Pinpoint the cell where the given text exists, returning its [x, y] midpoint coordinate. 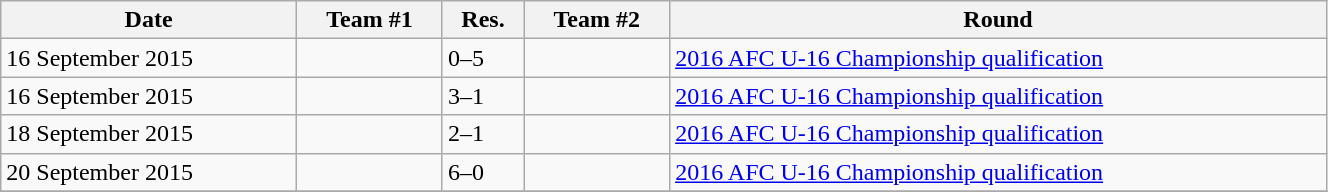
0–5 [482, 58]
6–0 [482, 172]
Team #2 [597, 20]
Date [149, 20]
18 September 2015 [149, 134]
Round [998, 20]
Team #1 [369, 20]
3–1 [482, 96]
2–1 [482, 134]
20 September 2015 [149, 172]
Res. [482, 20]
